From the cell containing the given text, extract its center point as (x, y) coordinate. 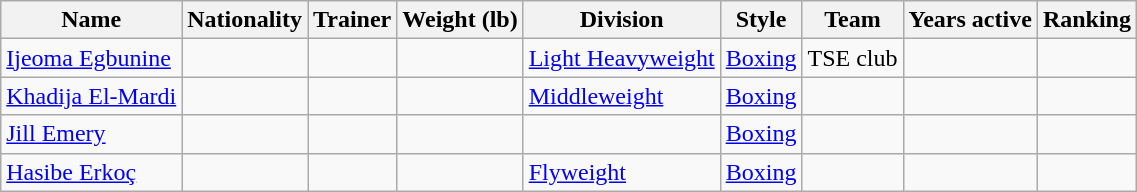
Ijeoma Egbunine (92, 58)
Style (761, 20)
Division (622, 20)
Weight (lb) (460, 20)
Trainer (352, 20)
Nationality (245, 20)
Light Heavyweight (622, 58)
Khadija El-Mardi (92, 96)
Team (852, 20)
Flyweight (622, 172)
Jill Emery (92, 134)
TSE club (852, 58)
Middleweight (622, 96)
Years active (970, 20)
Hasibe Erkoç (92, 172)
Name (92, 20)
Ranking (1086, 20)
